Find where the given text appears and provide that cell's center as [X, Y] coordinate. 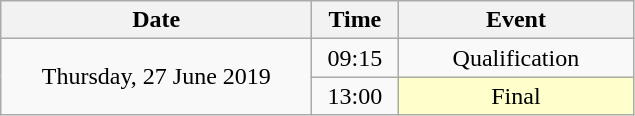
13:00 [355, 96]
Time [355, 20]
09:15 [355, 58]
Date [156, 20]
Thursday, 27 June 2019 [156, 77]
Event [516, 20]
Final [516, 96]
Qualification [516, 58]
